From the cell containing the given text, extract its center point as [x, y] coordinate. 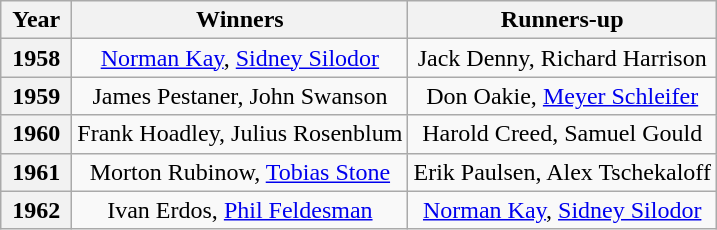
Morton Rubinow, Tobias Stone [240, 172]
Frank Hoadley, Julius Rosenblum [240, 134]
James Pestaner, John Swanson [240, 96]
Year [36, 20]
Winners [240, 20]
1961 [36, 172]
1962 [36, 210]
1959 [36, 96]
Runners-up [562, 20]
1960 [36, 134]
Don Oakie, Meyer Schleifer [562, 96]
Ivan Erdos, Phil Feldesman [240, 210]
1958 [36, 58]
Jack Denny, Richard Harrison [562, 58]
Erik Paulsen, Alex Tschekaloff [562, 172]
Harold Creed, Samuel Gould [562, 134]
